Determine the [x, y] coordinate at the center of the cell enclosing the given text.  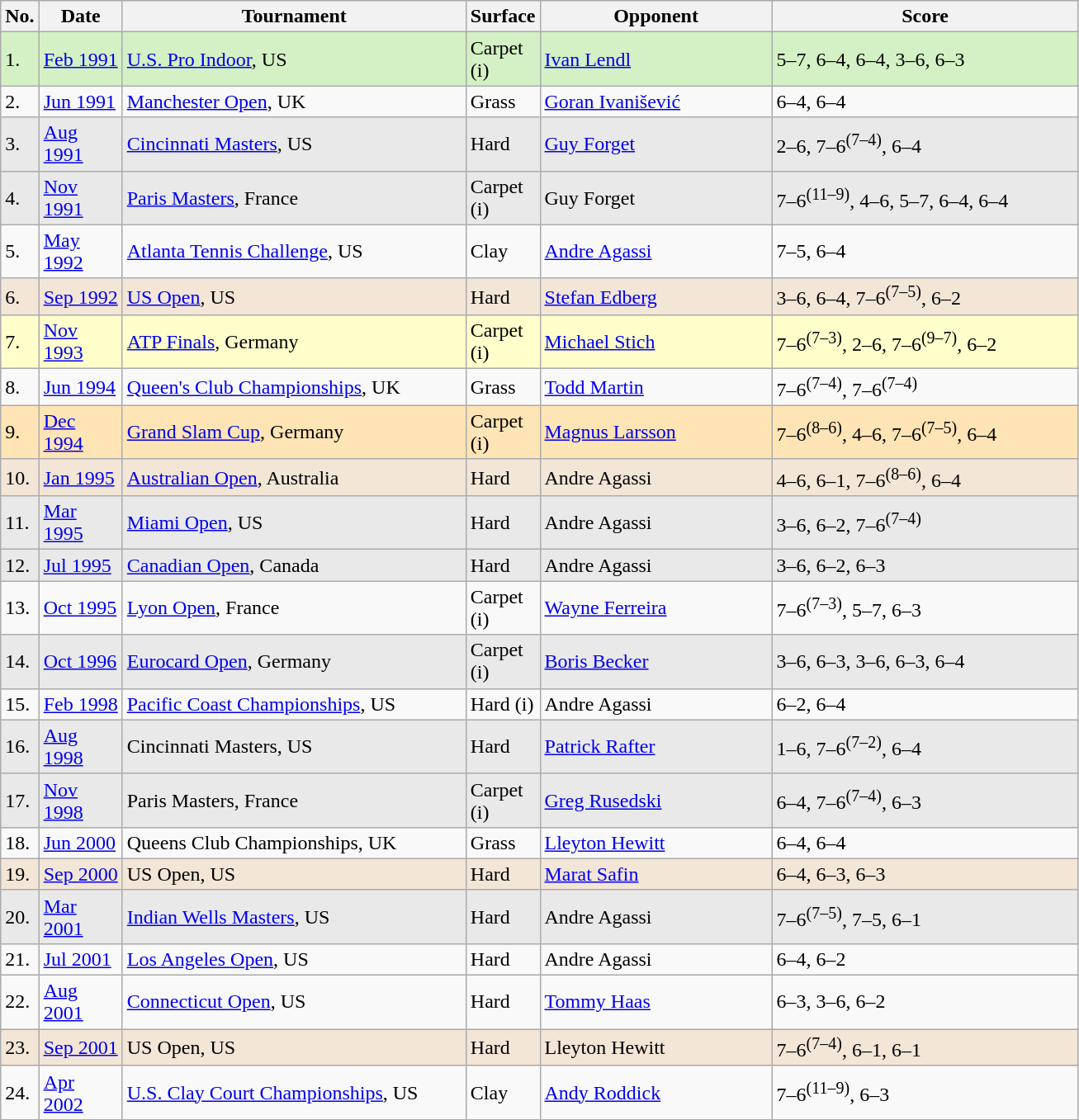
Lyon Open, France [294, 607]
Sep 2001 [81, 1048]
8. [20, 388]
Apr 2002 [81, 1093]
Nov 1993 [81, 342]
Indian Wells Masters, US [294, 916]
Aug 2001 [81, 1002]
Jan 1995 [81, 477]
Sep 1992 [81, 297]
Todd Martin [655, 388]
23. [20, 1048]
7–6(8–6), 4–6, 7–6(7–5), 6–4 [925, 432]
Jun 1991 [81, 102]
Sep 2000 [81, 874]
4–6, 6–1, 7–6(8–6), 6–4 [925, 477]
3–6, 6–4, 7–6(7–5), 6–2 [925, 297]
Patrick Rafter [655, 746]
12. [20, 565]
Mar 2001 [81, 916]
Aug 1998 [81, 746]
22. [20, 1002]
Nov 1998 [81, 801]
No. [20, 17]
7–6(7–3), 5–7, 6–3 [925, 607]
Miami Open, US [294, 523]
11. [20, 523]
6–4, 6–2 [925, 960]
7–6(7–5), 7–5, 6–1 [925, 916]
2–6, 7–6(7–4), 6–4 [925, 144]
19. [20, 874]
Oct 1995 [81, 607]
May 1992 [81, 251]
Wayne Ferreira [655, 607]
10. [20, 477]
Aug 1991 [81, 144]
Boris Becker [655, 662]
1. [20, 59]
Stefan Edberg [655, 297]
Greg Rusedski [655, 801]
Date [81, 17]
1–6, 7–6(7–2), 6–4 [925, 746]
14. [20, 662]
Goran Ivanišević [655, 102]
Eurocard Open, Germany [294, 662]
Nov 1991 [81, 198]
Andy Roddick [655, 1093]
21. [20, 960]
Jul 1995 [81, 565]
7–6(7–4), 7–6(7–4) [925, 388]
6–4, 6–3, 6–3 [925, 874]
Opponent [655, 17]
Marat Safin [655, 874]
3–6, 6–3, 3–6, 6–3, 6–4 [925, 662]
3–6, 6–2, 7–6(7–4) [925, 523]
Grand Slam Cup, Germany [294, 432]
Hard (i) [503, 704]
15. [20, 704]
Feb 1991 [81, 59]
U.S. Clay Court Championships, US [294, 1093]
6–2, 6–4 [925, 704]
3. [20, 144]
Jun 2000 [81, 843]
7–6(11–9), 6–3 [925, 1093]
Atlanta Tennis Challenge, US [294, 251]
7–6(11–9), 4–6, 5–7, 6–4, 6–4 [925, 198]
4. [20, 198]
Mar 1995 [81, 523]
Los Angeles Open, US [294, 960]
Queens Club Championships, UK [294, 843]
U.S. Pro Indoor, US [294, 59]
Dec 1994 [81, 432]
18. [20, 843]
7. [20, 342]
Manchester Open, UK [294, 102]
5. [20, 251]
20. [20, 916]
Tommy Haas [655, 1002]
6–4, 7–6(7–4), 6–3 [925, 801]
5–7, 6–4, 6–4, 3–6, 6–3 [925, 59]
ATP Finals, Germany [294, 342]
Tournament [294, 17]
Canadian Open, Canada [294, 565]
Michael Stich [655, 342]
24. [20, 1093]
2. [20, 102]
Score [925, 17]
7–6(7–3), 2–6, 7–6(9–7), 6–2 [925, 342]
6. [20, 297]
Queen's Club Championships, UK [294, 388]
7–5, 6–4 [925, 251]
Magnus Larsson [655, 432]
Jun 1994 [81, 388]
Surface [503, 17]
Oct 1996 [81, 662]
7–6(7–4), 6–1, 6–1 [925, 1048]
Ivan Lendl [655, 59]
13. [20, 607]
Connecticut Open, US [294, 1002]
3–6, 6–2, 6–3 [925, 565]
Jul 2001 [81, 960]
Australian Open, Australia [294, 477]
Feb 1998 [81, 704]
17. [20, 801]
9. [20, 432]
Pacific Coast Championships, US [294, 704]
6–3, 3–6, 6–2 [925, 1002]
16. [20, 746]
